Capture the cell that displays the provided text and extract its (X, Y) central coordinate. 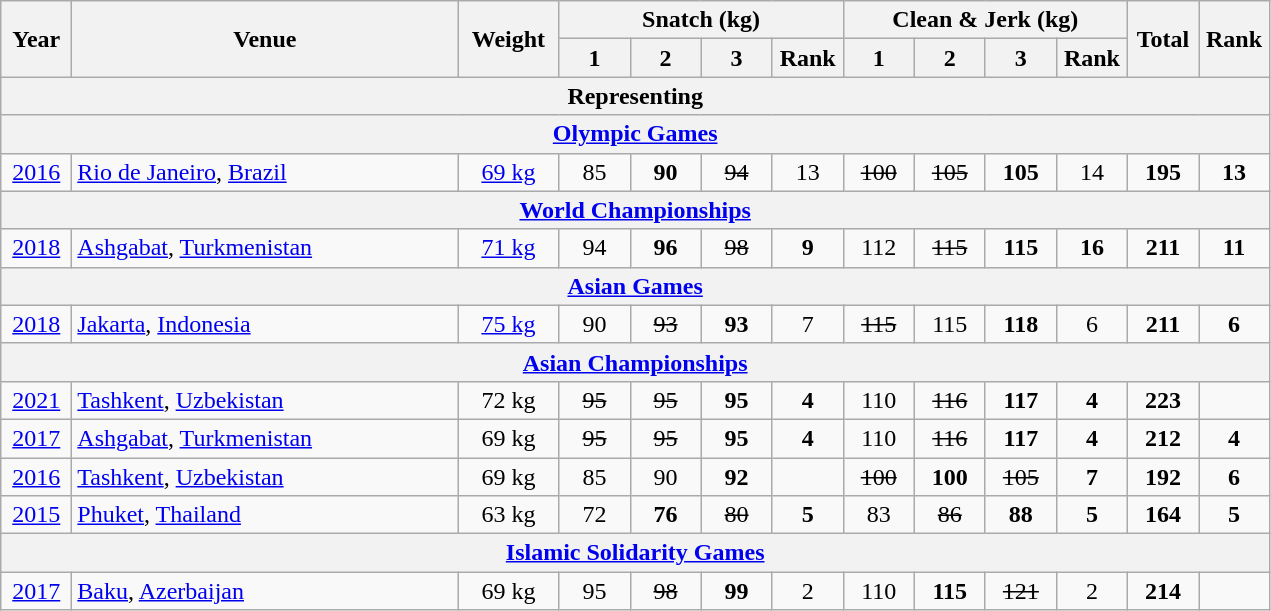
9 (808, 248)
192 (1162, 477)
164 (1162, 515)
Weight (508, 39)
223 (1162, 400)
195 (1162, 172)
92 (736, 477)
World Championships (636, 210)
2015 (36, 515)
Jakarta, Indonesia (265, 324)
Phuket, Thailand (265, 515)
Asian Games (636, 286)
Representing (636, 96)
83 (878, 515)
Rio de Janeiro, Brazil (265, 172)
214 (1162, 591)
112 (878, 248)
96 (666, 248)
118 (1020, 324)
86 (950, 515)
Year (36, 39)
76 (666, 515)
63 kg (508, 515)
212 (1162, 438)
Total (1162, 39)
2021 (36, 400)
99 (736, 591)
72 (594, 515)
Clean & Jerk (kg) (985, 20)
75 kg (508, 324)
14 (1092, 172)
72 kg (508, 400)
71 kg (508, 248)
80 (736, 515)
88 (1020, 515)
11 (1234, 248)
Islamic Solidarity Games (636, 553)
Venue (265, 39)
Olympic Games (636, 134)
Snatch (kg) (701, 20)
Baku, Azerbaijan (265, 591)
16 (1092, 248)
121 (1020, 591)
Asian Championships (636, 362)
